Detect which cell encompasses the target text, then output its [X, Y] center coordinate. 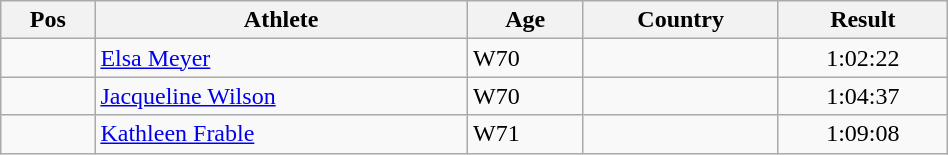
Jacqueline Wilson [282, 96]
1:09:08 [862, 134]
W71 [524, 134]
Result [862, 20]
Age [524, 20]
1:04:37 [862, 96]
Country [680, 20]
1:02:22 [862, 58]
Pos [48, 20]
Kathleen Frable [282, 134]
Athlete [282, 20]
Elsa Meyer [282, 58]
